Pinpoint the cell where the given text exists, returning its (X, Y) midpoint coordinate. 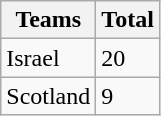
Teams (48, 20)
Israel (48, 58)
Total (128, 20)
20 (128, 58)
Scotland (48, 96)
9 (128, 96)
